Find where the given text appears and provide that cell's center as (X, Y) coordinate. 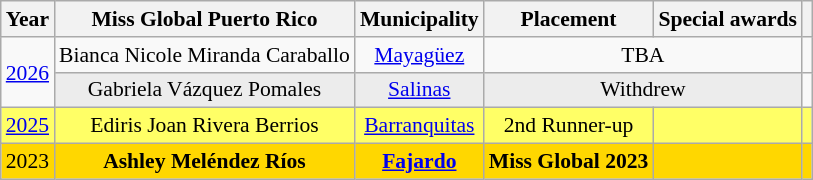
Year (28, 19)
Fajardo (420, 162)
TBA (643, 55)
Barranquitas (420, 126)
Municipality (420, 19)
Bianca Nicole Miranda Caraballo (204, 55)
2026 (28, 72)
Withdrew (643, 90)
Miss Global 2023 (569, 162)
Ashley Meléndez Ríos (204, 162)
Gabriela Vázquez Pomales (204, 90)
Miss Global Puerto Rico (204, 19)
Salinas (420, 90)
2nd Runner-up (569, 126)
Mayagüez (420, 55)
Placement (569, 19)
Special awards (728, 19)
2023 (28, 162)
Ediris Joan Rivera Berrios (204, 126)
2025 (28, 126)
